Scan for the cell matching the given text and deliver its (X, Y) coordinate at center. 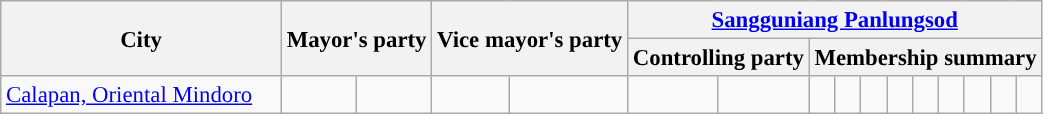
Sangguniang Panlungsod (835, 20)
Controlling party (719, 58)
City (142, 38)
Membership summary (926, 58)
Mayor's party (356, 38)
Vice mayor's party (530, 38)
Calapan, Oriental Mindoro (142, 95)
